Determine the (x, y) coordinate at the center of the cell enclosing the given text.  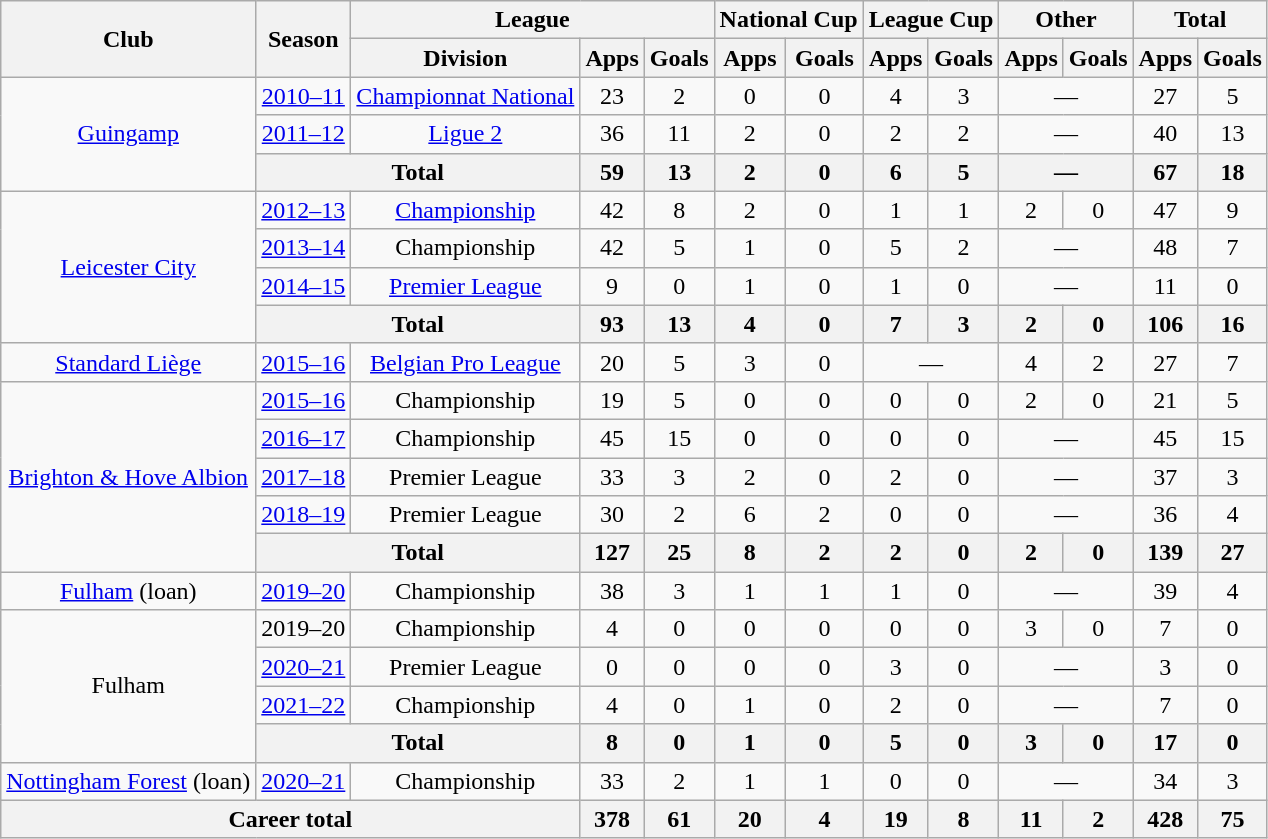
39 (1165, 591)
Season (304, 39)
18 (1233, 172)
428 (1165, 819)
2016–17 (304, 438)
Fulham (128, 686)
Club (128, 39)
23 (612, 96)
75 (1233, 819)
Championnat National (466, 96)
59 (612, 172)
127 (612, 553)
Division (466, 58)
Standard Liège (128, 362)
Ligue 2 (466, 134)
25 (679, 553)
30 (612, 515)
2011–12 (304, 134)
2012–13 (304, 210)
2017–18 (304, 477)
2014–15 (304, 286)
Fulham (loan) (128, 591)
Nottingham Forest (loan) (128, 781)
40 (1165, 134)
47 (1165, 210)
37 (1165, 477)
34 (1165, 781)
Belgian Pro League (466, 362)
Career total (290, 819)
67 (1165, 172)
48 (1165, 248)
2021–22 (304, 705)
League Cup (931, 20)
Other (1066, 20)
139 (1165, 553)
38 (612, 591)
16 (1233, 324)
21 (1165, 400)
93 (612, 324)
378 (612, 819)
League (532, 20)
17 (1165, 743)
National Cup (788, 20)
Leicester City (128, 267)
2010–11 (304, 96)
Brighton & Hove Albion (128, 476)
Guingamp (128, 134)
106 (1165, 324)
61 (679, 819)
2013–14 (304, 248)
2018–19 (304, 515)
